Provide the (X, Y) coordinate of the cell's center where the given text is located.  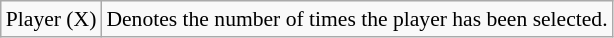
Player (X) (52, 19)
Denotes the number of times the player has been selected. (356, 19)
